Locate the cell with the specified text and output its [X, Y] center coordinate. 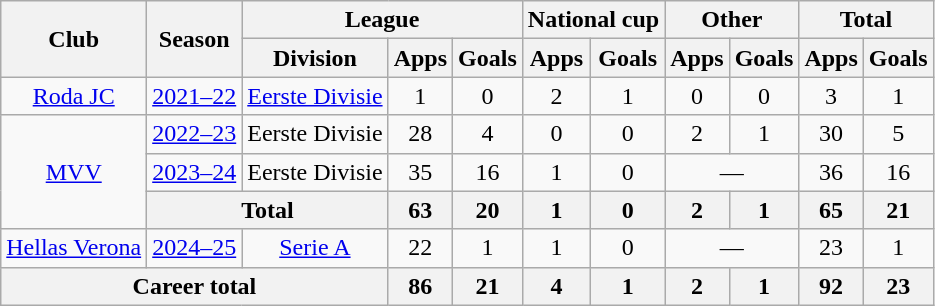
86 [420, 286]
22 [420, 248]
Career total [194, 286]
League [382, 20]
Other [732, 20]
2021–22 [194, 96]
63 [420, 210]
Season [194, 39]
2024–25 [194, 248]
5 [898, 134]
Division [315, 58]
30 [831, 134]
National cup [593, 20]
Club [74, 39]
2023–24 [194, 172]
Serie A [315, 248]
28 [420, 134]
2022–23 [194, 134]
20 [488, 210]
Hellas Verona [74, 248]
35 [420, 172]
92 [831, 286]
3 [831, 96]
Roda JC [74, 96]
MVV [74, 172]
65 [831, 210]
36 [831, 172]
